Search for the cell housing the specified text and yield its [X, Y] center coordinate. 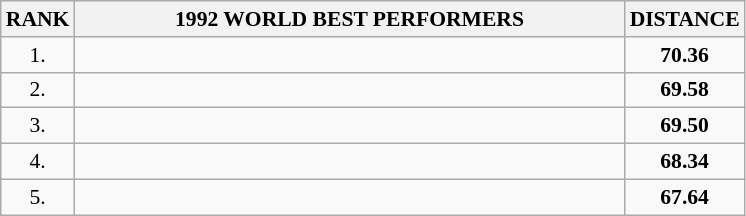
70.36 [685, 55]
2. [38, 90]
4. [38, 162]
1. [38, 55]
69.58 [685, 90]
3. [38, 126]
5. [38, 197]
69.50 [685, 126]
1992 WORLD BEST PERFORMERS [349, 19]
67.64 [685, 197]
RANK [38, 19]
DISTANCE [685, 19]
68.34 [685, 162]
